For the text-containing cell, return its midpoint in (x, y) coordinate format. 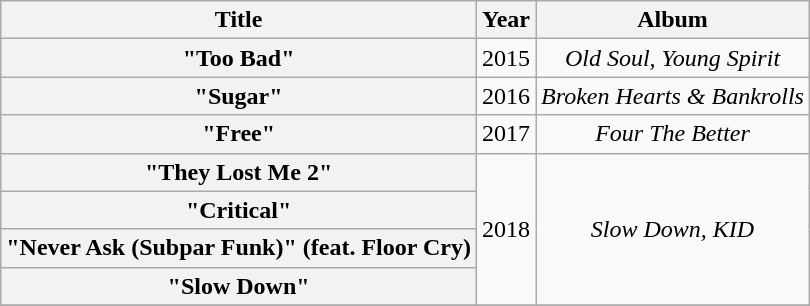
Four The Better (673, 134)
"Critical" (239, 210)
"Never Ask (Subpar Funk)" (feat. Floor Cry) (239, 248)
Year (506, 20)
2017 (506, 134)
2016 (506, 96)
Slow Down, KID (673, 229)
"Too Bad" (239, 58)
"Slow Down" (239, 286)
Broken Hearts & Bankrolls (673, 96)
"They Lost Me 2" (239, 172)
Old Soul, Young Spirit (673, 58)
"Sugar" (239, 96)
Title (239, 20)
2015 (506, 58)
Album (673, 20)
"Free" (239, 134)
2018 (506, 229)
